Return the [X, Y] coordinate for the center point of the cell that contains the specified text.  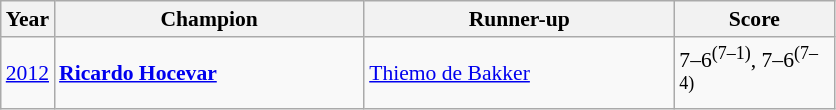
2012 [28, 74]
Ricardo Hocevar [209, 74]
Champion [209, 19]
Score [754, 19]
Thiemo de Bakker [519, 74]
Runner-up [519, 19]
Year [28, 19]
7–6(7–1), 7–6(7–4) [754, 74]
